Identify which cell holds the provided text, then report its [X, Y] central coordinate. 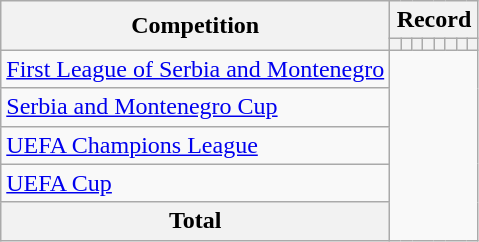
UEFA Champions League [196, 145]
Serbia and Montenegro Cup [196, 107]
Record [434, 20]
Competition [196, 26]
First League of Serbia and Montenegro [196, 69]
Total [196, 221]
UEFA Cup [196, 183]
